Detect which cell encompasses the target text, then output its [x, y] center coordinate. 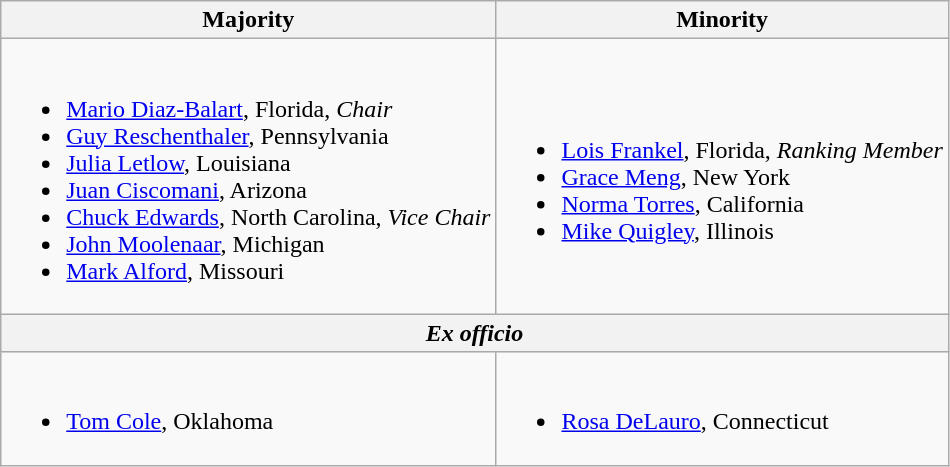
Ex officio [475, 333]
Rosa DeLauro, Connecticut [722, 408]
Minority [722, 20]
Lois Frankel, Florida, Ranking MemberGrace Meng, New YorkNorma Torres, CaliforniaMike Quigley, Illinois [722, 176]
Tom Cole, Oklahoma [248, 408]
Majority [248, 20]
